Extract the (X, Y) coordinate from the center of the cell holding the provided text.  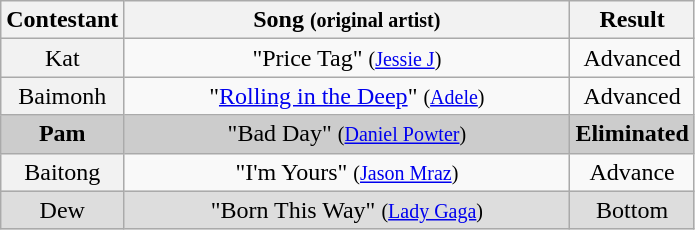
"Bad Day" (Daniel Powter) (347, 134)
Result (632, 20)
Baimonh (62, 96)
Contestant (62, 20)
Kat (62, 58)
"Price Tag" (Jessie J) (347, 58)
Pam (62, 134)
"I'm Yours" (Jason Mraz) (347, 172)
Dew (62, 210)
Eliminated (632, 134)
Advance (632, 172)
Baitong (62, 172)
"Rolling in the Deep" (Adele) (347, 96)
Bottom (632, 210)
"Born This Way" (Lady Gaga) (347, 210)
Song (original artist) (347, 20)
